Search for the cell housing the specified text and yield its (X, Y) center coordinate. 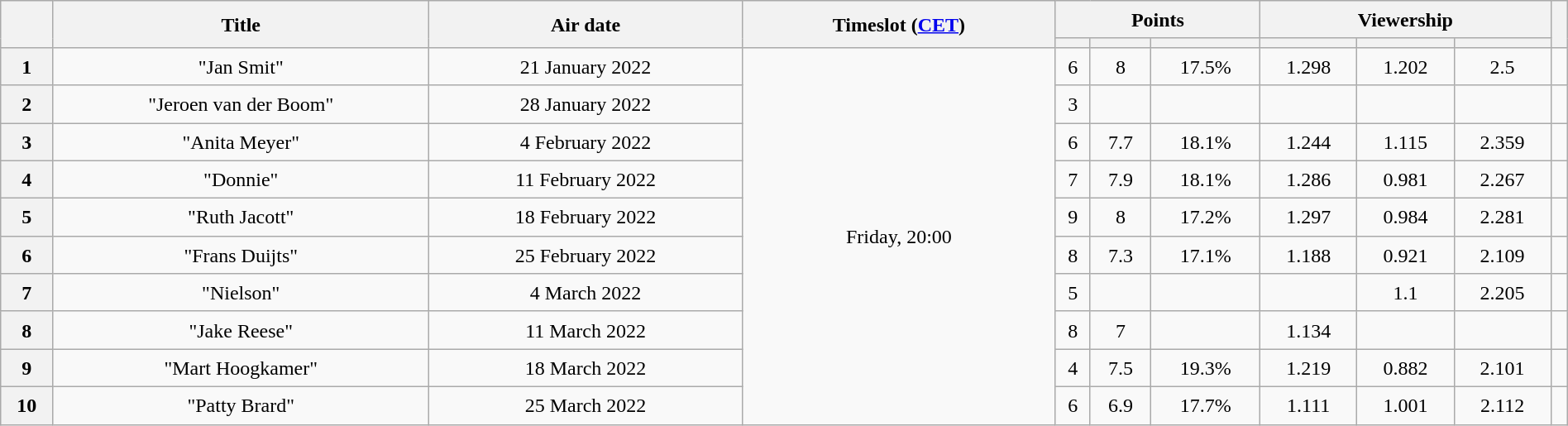
1.115 (1406, 141)
7.5 (1121, 368)
"Jan Smit" (241, 66)
0.984 (1406, 218)
17.5% (1206, 66)
"Jeroen van der Boom" (241, 104)
4 February 2022 (586, 141)
2.101 (1502, 368)
"Nielson" (241, 293)
2.112 (1502, 405)
2.267 (1502, 179)
25 March 2022 (586, 405)
7.3 (1121, 255)
"Ruth Jacott" (241, 218)
1.134 (1308, 330)
"Frans Duijts" (241, 255)
1.286 (1308, 179)
1.111 (1308, 405)
0.882 (1406, 368)
18 February 2022 (586, 218)
1 (26, 66)
19.3% (1206, 368)
"Donnie" (241, 179)
17.2% (1206, 218)
Friday, 20:00 (898, 236)
Air date (586, 25)
1.297 (1308, 218)
1.001 (1406, 405)
11 March 2022 (586, 330)
28 January 2022 (586, 104)
21 January 2022 (586, 66)
Viewership (1406, 20)
"Patty Brard" (241, 405)
6.9 (1121, 405)
Points (1158, 20)
"Jake Reese" (241, 330)
17.7% (1206, 405)
2.281 (1502, 218)
"Anita Meyer" (241, 141)
1.244 (1308, 141)
2.5 (1502, 66)
4 March 2022 (586, 293)
2.109 (1502, 255)
1.298 (1308, 66)
Title (241, 25)
11 February 2022 (586, 179)
2 (26, 104)
17.1% (1206, 255)
1.188 (1308, 255)
18 March 2022 (586, 368)
25 February 2022 (586, 255)
0.921 (1406, 255)
0.981 (1406, 179)
7.7 (1121, 141)
Timeslot (CET) (898, 25)
10 (26, 405)
1.219 (1308, 368)
2.205 (1502, 293)
1.1 (1406, 293)
"Mart Hoogkamer" (241, 368)
7.9 (1121, 179)
1.202 (1406, 66)
2.359 (1502, 141)
